For the text-containing cell, return its midpoint in [X, Y] coordinate format. 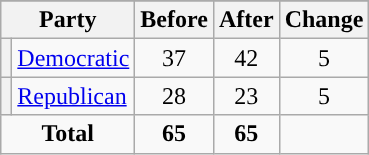
23 [246, 96]
Before [174, 20]
After [246, 20]
Democratic [74, 58]
28 [174, 96]
42 [246, 58]
37 [174, 58]
Total [68, 134]
Change [324, 20]
Republican [74, 96]
Party [68, 20]
